Capture the cell that displays the provided text and extract its [X, Y] central coordinate. 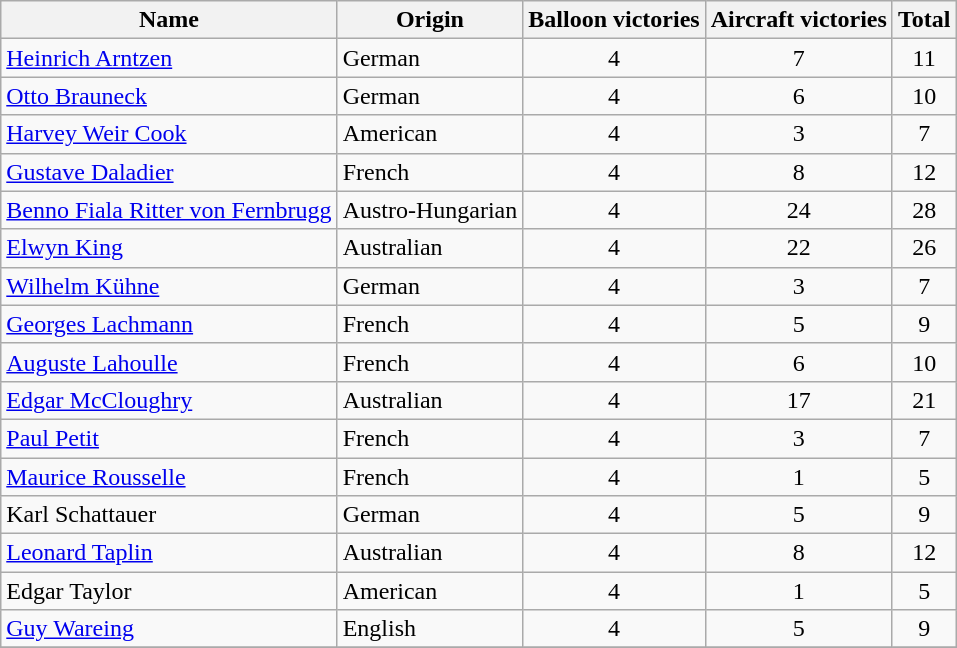
21 [924, 400]
Total [924, 20]
Aircraft victories [798, 20]
Name [169, 20]
Karl Schattauer [169, 515]
Edgar McCloughry [169, 400]
Origin [430, 20]
22 [798, 248]
26 [924, 248]
Gustave Daladier [169, 172]
17 [798, 400]
Georges Lachmann [169, 324]
Paul Petit [169, 438]
28 [924, 210]
Wilhelm Kühne [169, 286]
24 [798, 210]
Austro-Hungarian [430, 210]
Edgar Taylor [169, 591]
Elwyn King [169, 248]
11 [924, 58]
Otto Brauneck [169, 96]
Guy Wareing [169, 629]
Maurice Rousselle [169, 477]
Balloon victories [614, 20]
Harvey Weir Cook [169, 134]
Leonard Taplin [169, 553]
Auguste Lahoulle [169, 362]
English [430, 629]
Heinrich Arntzen [169, 58]
Benno Fiala Ritter von Fernbrugg [169, 210]
